Scan for the cell matching the given text and deliver its (X, Y) coordinate at center. 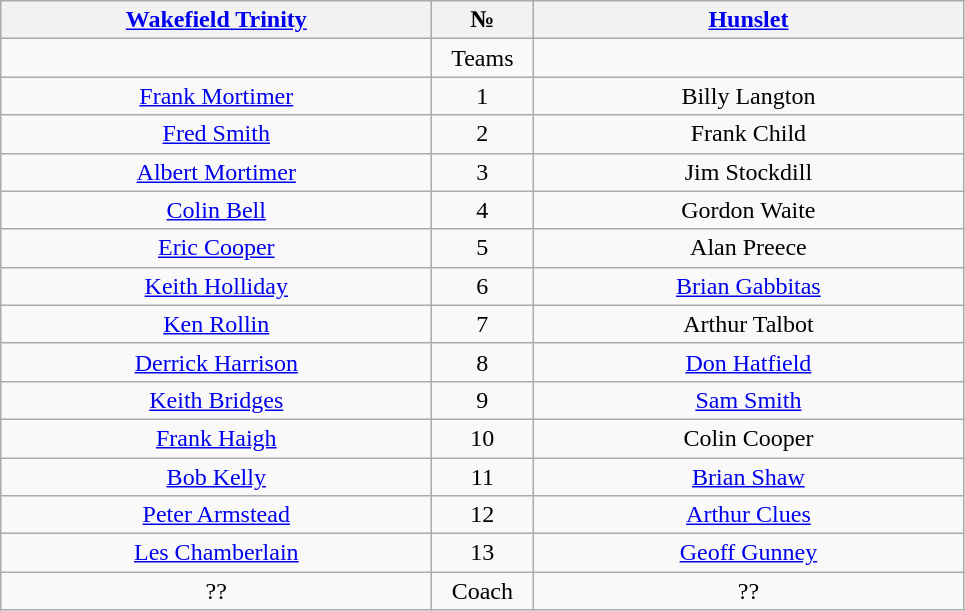
Don Hatfield (748, 362)
Frank Mortimer (216, 96)
Frank Child (748, 134)
1 (482, 96)
Colin Bell (216, 210)
10 (482, 438)
Eric Cooper (216, 248)
Arthur Talbot (748, 324)
Coach (482, 591)
8 (482, 362)
4 (482, 210)
Arthur Clues (748, 515)
5 (482, 248)
Ken Rollin (216, 324)
11 (482, 477)
12 (482, 515)
6 (482, 286)
Keith Holliday (216, 286)
Alan Preece (748, 248)
Jim Stockdill (748, 172)
Bob Kelly (216, 477)
13 (482, 553)
Gordon Waite (748, 210)
Frank Haigh (216, 438)
Wakefield Trinity (216, 20)
Billy Langton (748, 96)
Les Chamberlain (216, 553)
Sam Smith (748, 400)
Brian Shaw (748, 477)
Keith Bridges (216, 400)
Fred Smith (216, 134)
7 (482, 324)
Derrick Harrison (216, 362)
Albert Mortimer (216, 172)
Geoff Gunney (748, 553)
2 (482, 134)
№ (482, 20)
3 (482, 172)
Peter Armstead (216, 515)
Colin Cooper (748, 438)
Brian Gabbitas (748, 286)
Hunslet (748, 20)
9 (482, 400)
Teams (482, 58)
